Return [X, Y] of the center of cell containing provided text 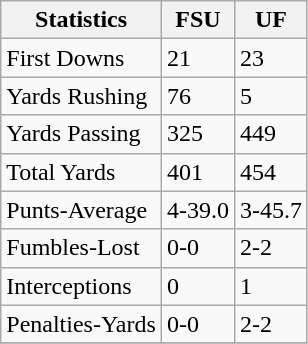
23 [270, 58]
UF [270, 20]
First Downs [82, 58]
4-39.0 [198, 210]
Interceptions [82, 286]
FSU [198, 20]
Yards Passing [82, 134]
Punts-Average [82, 210]
Penalties-Yards [82, 324]
454 [270, 172]
325 [198, 134]
3-45.7 [270, 210]
5 [270, 96]
Statistics [82, 20]
1 [270, 286]
0 [198, 286]
401 [198, 172]
21 [198, 58]
Fumbles-Lost [82, 248]
76 [198, 96]
Yards Rushing [82, 96]
Total Yards [82, 172]
449 [270, 134]
